Locate the cell with the specified text and output its (x, y) center coordinate. 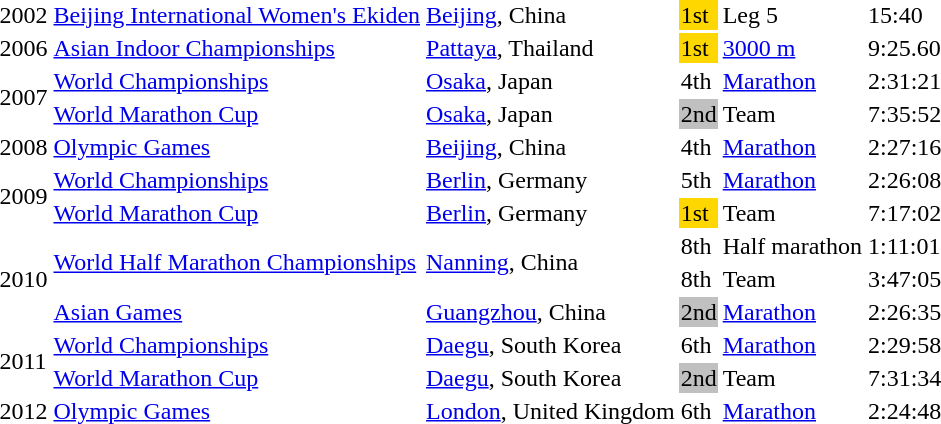
Guangzhou, China (551, 312)
Leg 5 (792, 15)
5th (698, 180)
Olympic Games (237, 147)
6th (698, 345)
3000 m (792, 48)
Nanning, China (551, 262)
Asian Indoor Championships (237, 48)
World Half Marathon Championships (237, 262)
Asian Games (237, 312)
Pattaya, Thailand (551, 48)
Half marathon (792, 246)
Beijing International Women's Ekiden (237, 15)
